Identify which cell holds the provided text, then report its [x, y] central coordinate. 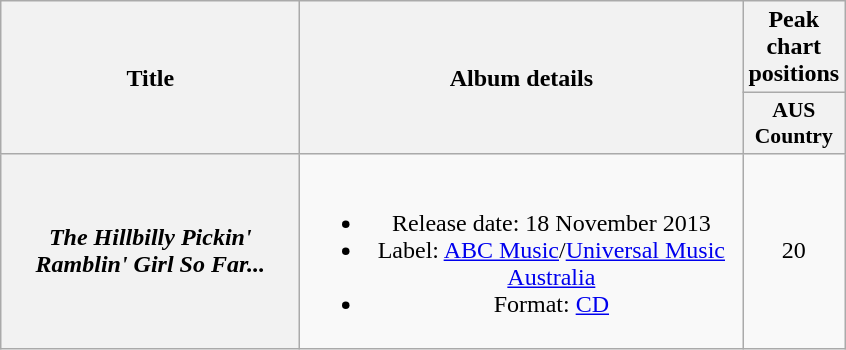
AUS Country [794, 124]
20 [794, 251]
The Hillbilly Pickin' Ramblin' Girl So Far... [150, 251]
Title [150, 78]
Release date: 18 November 2013Label: ABC Music/Universal Music AustraliaFormat: CD [522, 251]
Album details [522, 78]
Peak chart positions [794, 47]
